Return [X, Y] of the center of cell containing provided text 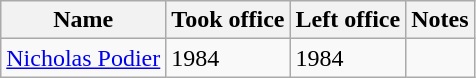
Took office [228, 20]
Nicholas Podier [84, 58]
Left office [348, 20]
Name [84, 20]
Notes [440, 20]
